Extract the (x, y) coordinate from the center of the cell holding the provided text.  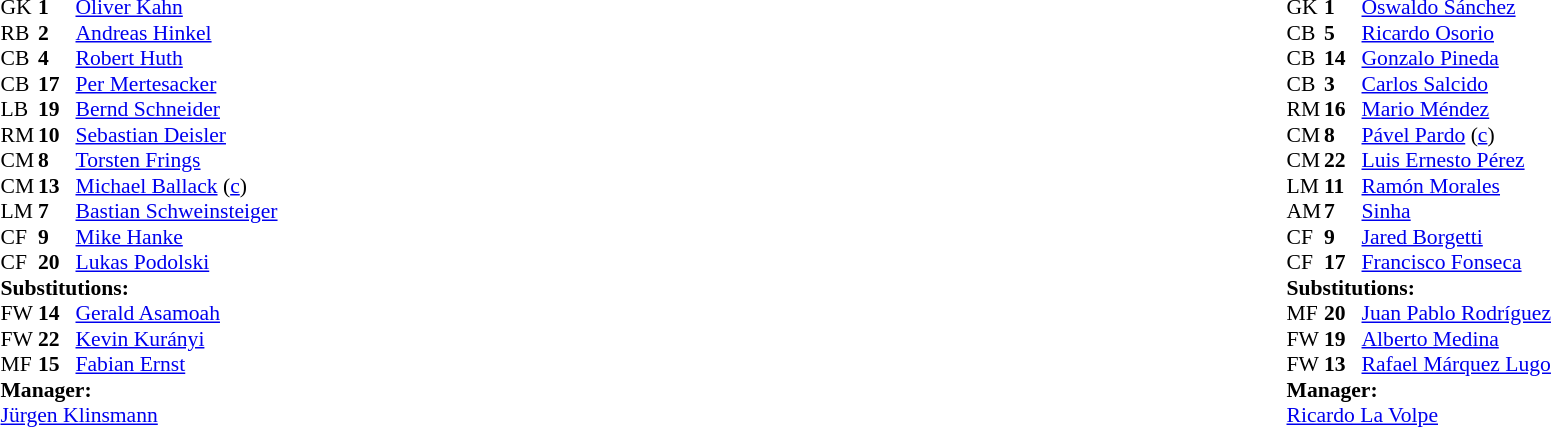
Carlos Salcido (1456, 84)
AM (1306, 211)
Juan Pablo Rodríguez (1456, 313)
Per Mertesacker (177, 84)
4 (57, 59)
16 (1343, 109)
2 (57, 33)
Lukas Podolski (177, 263)
Torsten Frings (177, 161)
Alberto Medina (1456, 339)
Andreas Hinkel (177, 33)
3 (1343, 84)
Mike Hanke (177, 237)
15 (57, 365)
11 (1343, 186)
Mario Méndez (1456, 109)
Pável Pardo (c) (1456, 135)
Bastian Schweinsteiger (177, 211)
Kevin Kurányi (177, 339)
Jared Borgetti (1456, 237)
Robert Huth (177, 59)
5 (1343, 33)
10 (57, 135)
Gonzalo Pineda (1456, 59)
Gerald Asamoah (177, 313)
Michael Ballack (c) (177, 186)
Ramón Morales (1456, 186)
LB (19, 109)
Sebastian Deisler (177, 135)
Rafael Márquez Lugo (1456, 365)
Ricardo Osorio (1456, 33)
Fabian Ernst (177, 365)
Luis Ernesto Pérez (1456, 161)
Sinha (1456, 211)
Francisco Fonseca (1456, 263)
RB (19, 33)
Bernd Schneider (177, 109)
